Capture the cell that displays the provided text and extract its [X, Y] central coordinate. 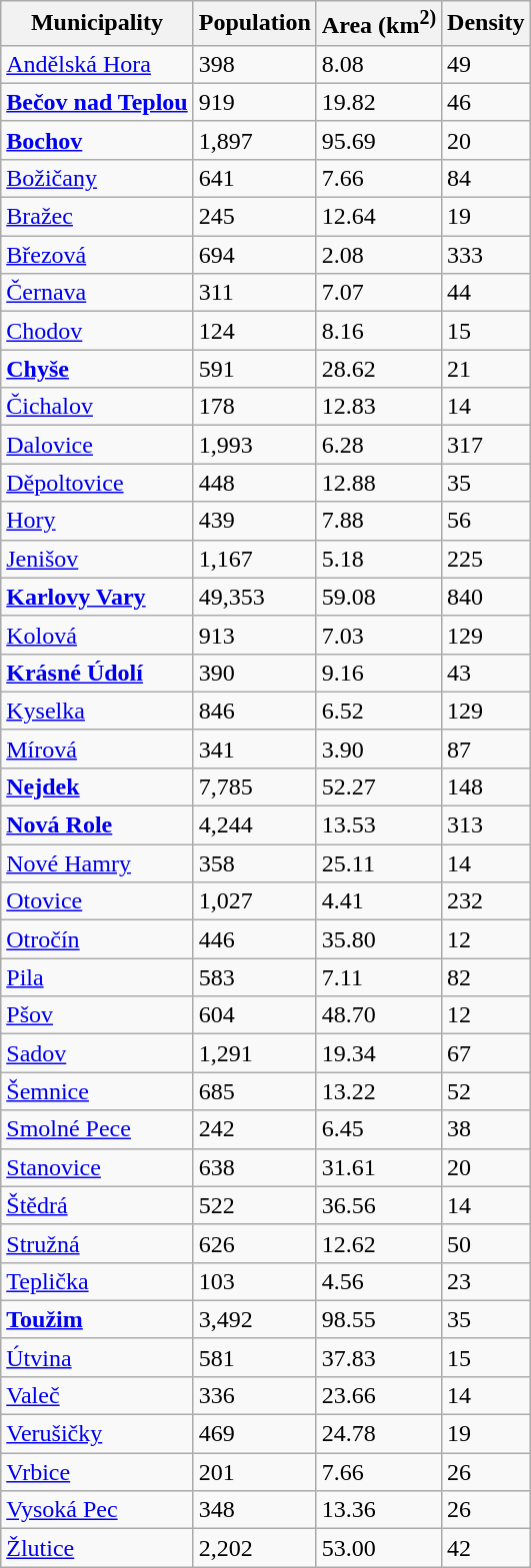
Municipality [97, 24]
336 [254, 1395]
148 [486, 786]
4.56 [378, 1281]
23.66 [378, 1395]
67 [486, 1053]
Mírová [97, 749]
46 [486, 102]
1,167 [254, 559]
913 [254, 635]
19.34 [378, 1053]
Bochov [97, 140]
Jenišov [97, 559]
348 [254, 1510]
6.45 [378, 1129]
Toužim [97, 1319]
242 [254, 1129]
Area (km2) [378, 24]
Kolová [97, 635]
24.78 [378, 1434]
56 [486, 521]
178 [254, 407]
12.83 [378, 407]
311 [254, 293]
919 [254, 102]
98.55 [378, 1319]
Verušičky [97, 1434]
591 [254, 369]
Pšov [97, 1015]
3,492 [254, 1319]
Dalovice [97, 445]
25.11 [378, 863]
49,353 [254, 597]
Valeč [97, 1395]
638 [254, 1167]
390 [254, 673]
439 [254, 521]
Hory [97, 521]
4,244 [254, 825]
4.41 [378, 901]
Teplička [97, 1281]
21 [486, 369]
Černava [97, 293]
522 [254, 1205]
Štědrá [97, 1205]
604 [254, 1015]
9.16 [378, 673]
Útvina [97, 1357]
12.62 [378, 1243]
232 [486, 901]
42 [486, 1548]
37.83 [378, 1357]
Pila [97, 977]
Karlovy Vary [97, 597]
87 [486, 749]
341 [254, 749]
50 [486, 1243]
48.70 [378, 1015]
7.11 [378, 977]
1,993 [254, 445]
Population [254, 24]
31.61 [378, 1167]
317 [486, 445]
Sadov [97, 1053]
43 [486, 673]
Březová [97, 255]
Chyše [97, 369]
84 [486, 178]
2,202 [254, 1548]
35.80 [378, 939]
Děpoltovice [97, 483]
Bražec [97, 217]
Nová Role [97, 825]
23 [486, 1281]
2.08 [378, 255]
103 [254, 1281]
8.16 [378, 331]
49 [486, 64]
Chodov [97, 331]
1,027 [254, 901]
1,897 [254, 140]
Stanovice [97, 1167]
Šemnice [97, 1091]
7.88 [378, 521]
Čichalov [97, 407]
583 [254, 977]
641 [254, 178]
225 [486, 559]
1,291 [254, 1053]
Nejdek [97, 786]
Božičany [97, 178]
59.08 [378, 597]
358 [254, 863]
333 [486, 255]
52 [486, 1091]
448 [254, 483]
19.82 [378, 102]
12.64 [378, 217]
7.07 [378, 293]
Kyselka [97, 711]
469 [254, 1434]
Andělská Hora [97, 64]
13.22 [378, 1091]
12.88 [378, 483]
201 [254, 1472]
398 [254, 64]
38 [486, 1129]
245 [254, 217]
28.62 [378, 369]
694 [254, 255]
Nové Hamry [97, 863]
446 [254, 939]
Otročín [97, 939]
3.90 [378, 749]
846 [254, 711]
Smolné Pece [97, 1129]
Bečov nad Teplou [97, 102]
7.03 [378, 635]
95.69 [378, 140]
13.53 [378, 825]
626 [254, 1243]
Vysoká Pec [97, 1510]
Vrbice [97, 1472]
Žlutice [97, 1548]
13.36 [378, 1510]
82 [486, 977]
36.56 [378, 1205]
Otovice [97, 901]
Krásné Údolí [97, 673]
53.00 [378, 1548]
Stružná [97, 1243]
313 [486, 825]
581 [254, 1357]
840 [486, 597]
685 [254, 1091]
7,785 [254, 786]
6.52 [378, 711]
Density [486, 24]
44 [486, 293]
6.28 [378, 445]
124 [254, 331]
8.08 [378, 64]
5.18 [378, 559]
52.27 [378, 786]
